Provide the (x, y) coordinate of the cell's center where the given text is located.  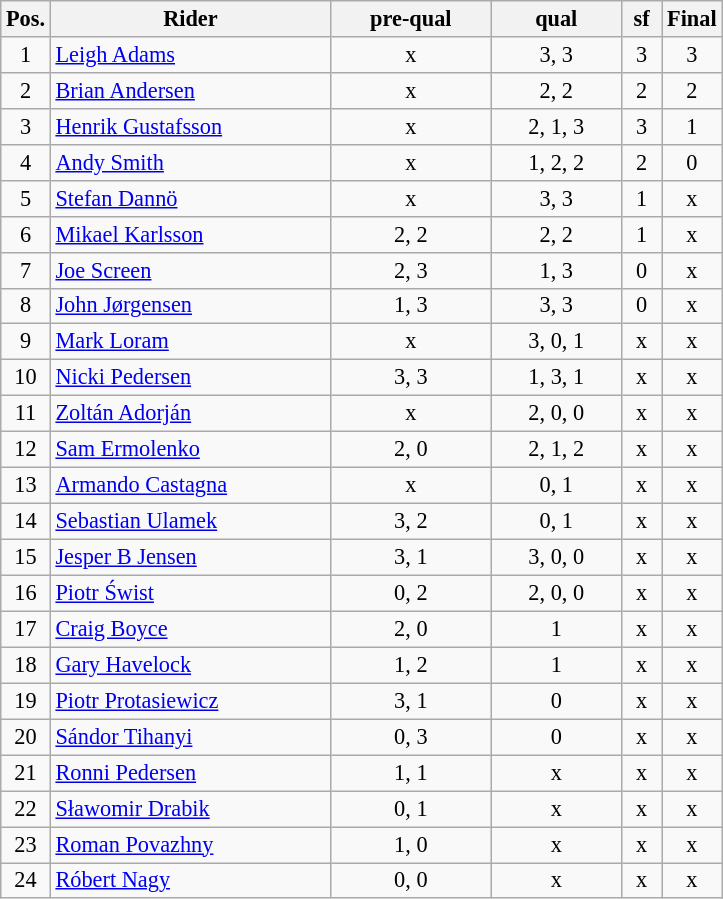
24 (26, 880)
Nicki Pedersen (190, 378)
10 (26, 378)
2, 1, 2 (556, 450)
0, 2 (411, 593)
Róbert Nagy (190, 880)
1, 2, 2 (556, 162)
13 (26, 485)
Ronni Pedersen (190, 773)
9 (26, 342)
Piotr Protasiewicz (190, 701)
15 (26, 557)
19 (26, 701)
Rider (190, 19)
17 (26, 629)
0, 0 (411, 880)
23 (26, 844)
14 (26, 521)
Leigh Adams (190, 55)
Sam Ermolenko (190, 450)
0, 3 (411, 737)
6 (26, 234)
Armando Castagna (190, 485)
Joe Screen (190, 270)
Final (692, 19)
qual (556, 19)
Pos. (26, 19)
Gary Havelock (190, 665)
3, 0, 1 (556, 342)
1, 0 (411, 844)
4 (26, 162)
Piotr Świst (190, 593)
20 (26, 737)
3, 2 (411, 521)
Jesper B Jensen (190, 557)
11 (26, 414)
Stefan Dannö (190, 198)
3, 0, 0 (556, 557)
Roman Povazhny (190, 844)
John Jørgensen (190, 306)
Henrik Gustafsson (190, 126)
Sándor Tihanyi (190, 737)
Brian Andersen (190, 90)
1, 3, 1 (556, 378)
sf (641, 19)
Craig Boyce (190, 629)
7 (26, 270)
Sławomir Drabik (190, 809)
8 (26, 306)
Mikael Karlsson (190, 234)
Zoltán Adorján (190, 414)
2, 1, 3 (556, 126)
22 (26, 809)
1, 1 (411, 773)
5 (26, 198)
16 (26, 593)
18 (26, 665)
Andy Smith (190, 162)
2, 3 (411, 270)
Mark Loram (190, 342)
pre-qual (411, 19)
1, 2 (411, 665)
Sebastian Ulamek (190, 521)
21 (26, 773)
12 (26, 450)
